Detect which cell encompasses the target text, then output its [X, Y] center coordinate. 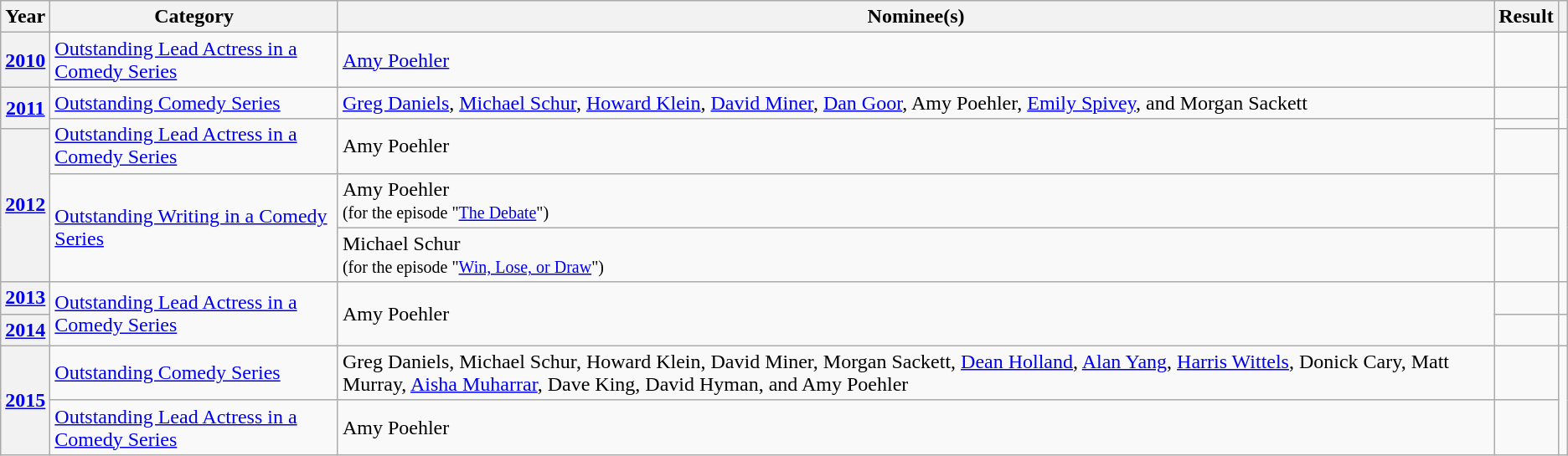
Greg Daniels, Michael Schur, Howard Klein, David Miner, Dan Goor, Amy Poehler, Emily Spivey, and Morgan Sackett [916, 103]
2013 [25, 298]
Category [194, 17]
2015 [25, 400]
2010 [25, 60]
Outstanding Writing in a Comedy Series [194, 228]
Result [1526, 17]
2011 [25, 107]
2014 [25, 330]
Amy Poehler(for the episode "The Debate") [916, 201]
Michael Schur(for the episode "Win, Lose, or Draw") [916, 254]
Nominee(s) [916, 17]
Year [25, 17]
2012 [25, 205]
